Find where the given text appears and provide that cell's center as [X, Y] coordinate. 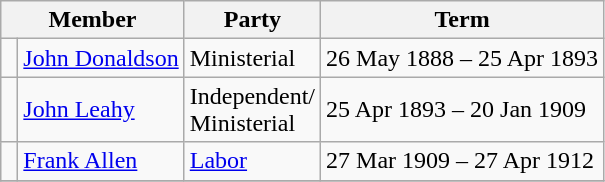
Ministerial [252, 58]
Party [252, 20]
Term [462, 20]
John Leahy [101, 110]
25 Apr 1893 – 20 Jan 1909 [462, 110]
Independent/Ministerial [252, 110]
John Donaldson [101, 58]
Frank Allen [101, 161]
Labor [252, 161]
26 May 1888 – 25 Apr 1893 [462, 58]
27 Mar 1909 – 27 Apr 1912 [462, 161]
Member [92, 20]
